For the text-containing cell, return its midpoint in [X, Y] coordinate format. 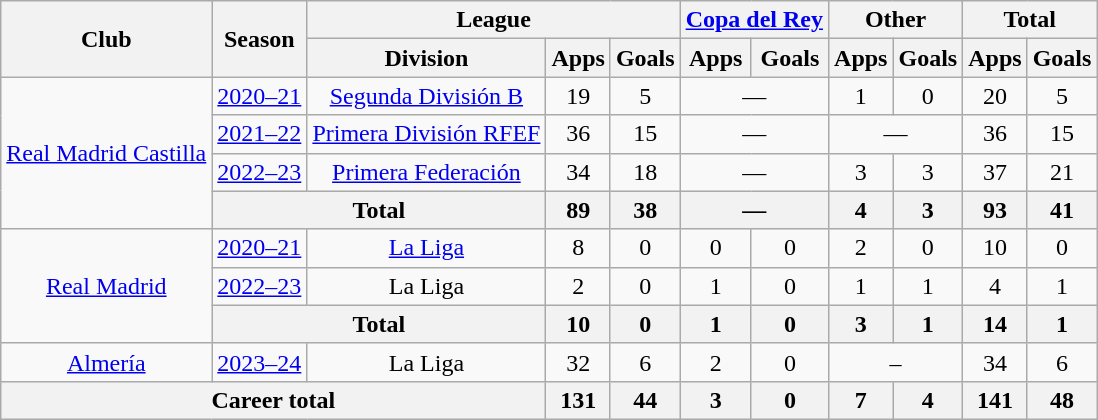
8 [578, 248]
19 [578, 96]
2023–24 [260, 362]
7 [861, 400]
37 [995, 172]
Club [106, 39]
20 [995, 96]
Real Madrid [106, 286]
18 [645, 172]
Season [260, 39]
21 [1062, 172]
Real Madrid Castilla [106, 153]
89 [578, 210]
Copa del Rey [754, 20]
14 [995, 324]
44 [645, 400]
141 [995, 400]
Primera División RFEF [426, 134]
38 [645, 210]
Division [426, 58]
Almería [106, 362]
48 [1062, 400]
Segunda División B [426, 96]
League [494, 20]
32 [578, 362]
– [896, 362]
41 [1062, 210]
Career total [274, 400]
2021–22 [260, 134]
131 [578, 400]
Primera Federación [426, 172]
93 [995, 210]
Other [896, 20]
